Locate the cell with the specified text and output its (x, y) center coordinate. 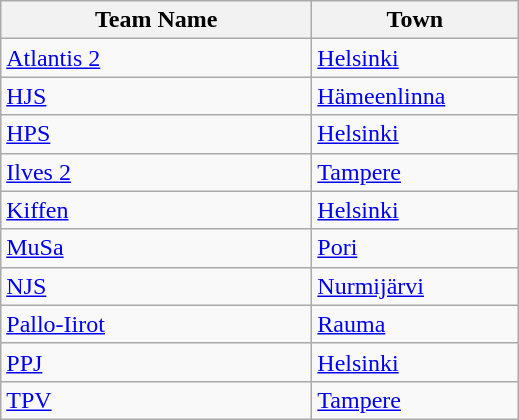
Pori (415, 248)
Ilves 2 (156, 172)
Rauma (415, 324)
NJS (156, 286)
Team Name (156, 20)
Nurmijärvi (415, 286)
MuSa (156, 248)
TPV (156, 400)
Kiffen (156, 210)
HJS (156, 96)
PPJ (156, 362)
Atlantis 2 (156, 58)
Town (415, 20)
Hämeenlinna (415, 96)
HPS (156, 134)
Pallo-Iirot (156, 324)
